Return [x, y] of the center of cell containing provided text 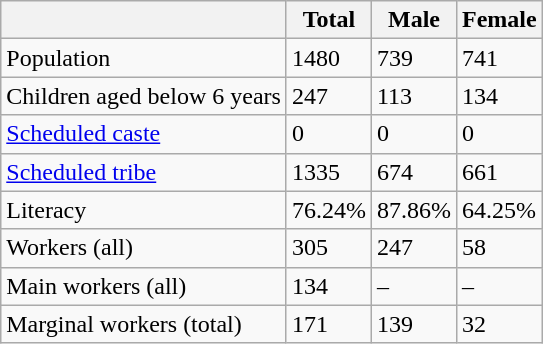
741 [500, 58]
1480 [328, 58]
Female [500, 20]
Workers (all) [144, 248]
64.25% [500, 210]
Scheduled caste [144, 134]
113 [414, 96]
661 [500, 172]
305 [328, 248]
Scheduled tribe [144, 172]
87.86% [414, 210]
1335 [328, 172]
Male [414, 20]
Population [144, 58]
Main workers (all) [144, 286]
Total [328, 20]
Literacy [144, 210]
58 [500, 248]
171 [328, 324]
139 [414, 324]
32 [500, 324]
739 [414, 58]
Marginal workers (total) [144, 324]
Children aged below 6 years [144, 96]
76.24% [328, 210]
674 [414, 172]
